Provide the [X, Y] coordinate of the cell's center where the given text is located.  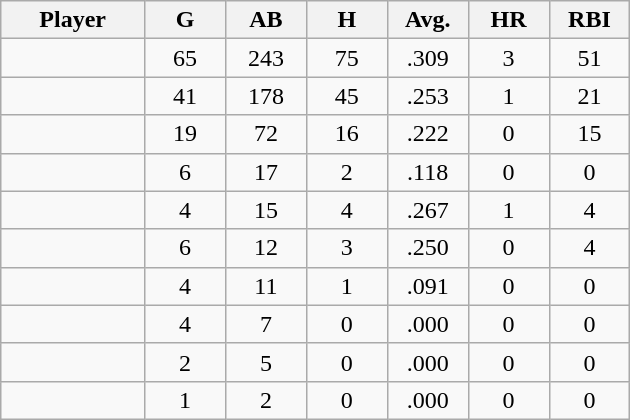
.091 [428, 286]
12 [266, 248]
Avg. [428, 20]
243 [266, 58]
Player [73, 20]
21 [590, 96]
.309 [428, 58]
72 [266, 134]
19 [186, 134]
AB [266, 20]
.253 [428, 96]
.267 [428, 210]
.250 [428, 248]
.222 [428, 134]
G [186, 20]
16 [346, 134]
RBI [590, 20]
7 [266, 324]
45 [346, 96]
178 [266, 96]
H [346, 20]
.118 [428, 172]
41 [186, 96]
75 [346, 58]
HR [508, 20]
51 [590, 58]
65 [186, 58]
11 [266, 286]
5 [266, 362]
17 [266, 172]
